Locate the cell with the specified text and output its [X, Y] center coordinate. 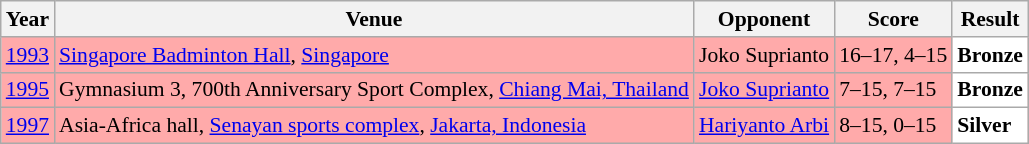
Hariyanto Arbi [764, 126]
Silver [990, 126]
1997 [28, 126]
7–15, 7–15 [893, 90]
Asia-Africa hall, Senayan sports complex, Jakarta, Indonesia [374, 126]
Opponent [764, 19]
1993 [28, 55]
16–17, 4–15 [893, 55]
Singapore Badminton Hall, Singapore [374, 55]
8–15, 0–15 [893, 126]
1995 [28, 90]
Venue [374, 19]
Gymnasium 3, 700th Anniversary Sport Complex, Chiang Mai, Thailand [374, 90]
Result [990, 19]
Score [893, 19]
Year [28, 19]
